Identify which cell holds the provided text, then report its [x, y] central coordinate. 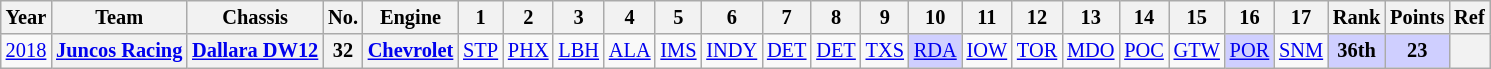
Chassis [255, 17]
12 [1037, 17]
MDO [1090, 51]
Engine [410, 17]
TXS [885, 51]
Year [26, 17]
15 [1197, 17]
14 [1144, 17]
POC [1144, 51]
POR [1250, 51]
16 [1250, 17]
Chevrolet [410, 51]
3 [578, 17]
7 [786, 17]
IMS [678, 51]
10 [936, 17]
No. [343, 17]
8 [836, 17]
36th [1356, 51]
SNM [1301, 51]
23 [1417, 51]
Dallara DW12 [255, 51]
Juncos Racing [119, 51]
INDY [732, 51]
STP [480, 51]
ALA [630, 51]
17 [1301, 17]
TOR [1037, 51]
6 [732, 17]
32 [343, 51]
PHX [528, 51]
2 [528, 17]
Ref [1469, 17]
1 [480, 17]
11 [987, 17]
Points [1417, 17]
4 [630, 17]
LBH [578, 51]
Team [119, 17]
13 [1090, 17]
2018 [26, 51]
IOW [987, 51]
Rank [1356, 17]
RDA [936, 51]
9 [885, 17]
5 [678, 17]
GTW [1197, 51]
